Pinpoint the cell where the given text exists, returning its [X, Y] midpoint coordinate. 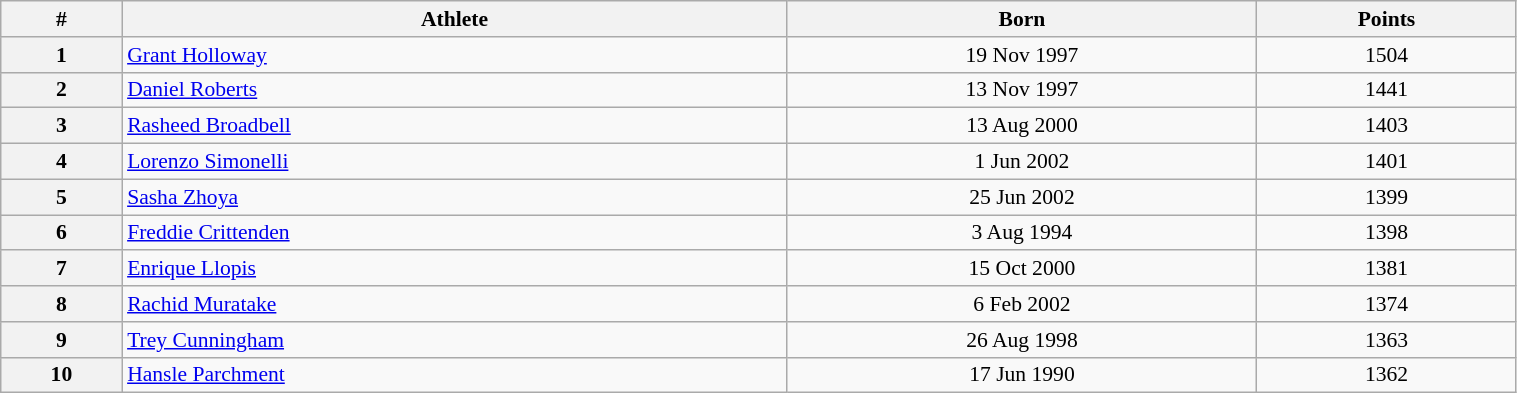
17 Jun 1990 [1022, 375]
9 [62, 340]
1363 [1386, 340]
Born [1022, 19]
Daniel Roberts [454, 90]
10 [62, 375]
1403 [1386, 126]
Rasheed Broadbell [454, 126]
8 [62, 304]
1374 [1386, 304]
1 Jun 2002 [1022, 162]
3 [62, 126]
Hansle Parchment [454, 375]
# [62, 19]
Points [1386, 19]
26 Aug 1998 [1022, 340]
6 [62, 233]
Trey Cunningham [454, 340]
1381 [1386, 269]
25 Jun 2002 [1022, 197]
3 Aug 1994 [1022, 233]
13 Nov 1997 [1022, 90]
13 Aug 2000 [1022, 126]
1362 [1386, 375]
15 Oct 2000 [1022, 269]
Sasha Zhoya [454, 197]
Rachid Muratake [454, 304]
1398 [1386, 233]
Grant Holloway [454, 55]
1441 [1386, 90]
1401 [1386, 162]
Athlete [454, 19]
2 [62, 90]
Enrique Llopis [454, 269]
19 Nov 1997 [1022, 55]
1504 [1386, 55]
6 Feb 2002 [1022, 304]
1 [62, 55]
7 [62, 269]
Freddie Crittenden [454, 233]
4 [62, 162]
Lorenzo Simonelli [454, 162]
5 [62, 197]
1399 [1386, 197]
